Return the [x, y] coordinate for the center point of the cell that contains the specified text.  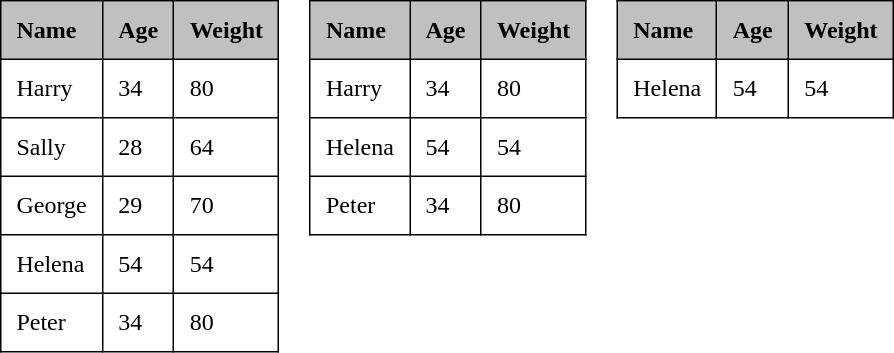
28 [138, 147]
George [52, 205]
64 [226, 147]
Sally [52, 147]
70 [226, 205]
29 [138, 205]
